Capture the cell that displays the provided text and extract its [x, y] central coordinate. 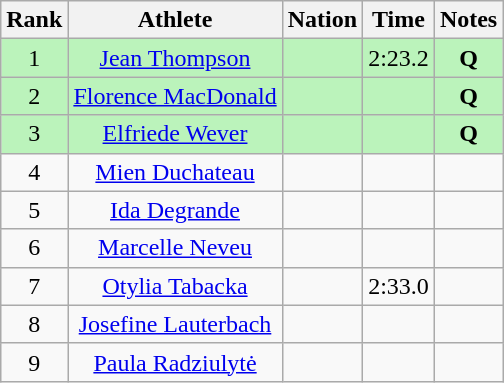
2:33.0 [399, 286]
Otylia Tabacka [175, 286]
Rank [34, 20]
7 [34, 286]
1 [34, 58]
Athlete [175, 20]
5 [34, 210]
6 [34, 248]
Time [399, 20]
Florence MacDonald [175, 96]
4 [34, 172]
Josefine Lauterbach [175, 324]
9 [34, 362]
Elfriede Wever [175, 134]
Paula Radziulytė [175, 362]
2:23.2 [399, 58]
8 [34, 324]
2 [34, 96]
Mien Duchateau [175, 172]
3 [34, 134]
Marcelle Neveu [175, 248]
Notes [468, 20]
Nation [322, 20]
Ida Degrande [175, 210]
Jean Thompson [175, 58]
